Scan for the cell matching the given text and deliver its (X, Y) coordinate at center. 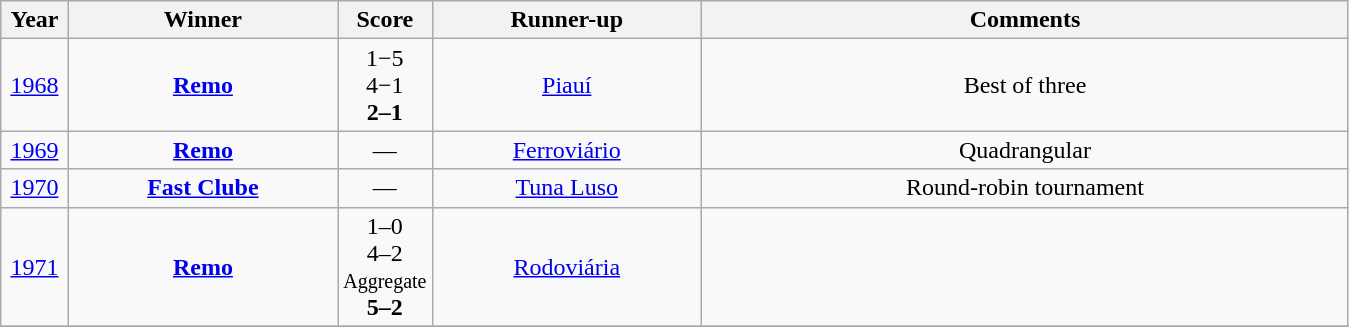
Winner (203, 20)
Rodoviária (567, 266)
1971 (34, 266)
Year (34, 20)
1969 (34, 150)
Comments (1026, 20)
Score (385, 20)
Round-robin tournament (1026, 188)
Piauí (567, 85)
Tuna Luso (567, 188)
Ferroviário (567, 150)
1–04–2Aggregate5–2 (385, 266)
Best of three (1026, 85)
1970 (34, 188)
Runner-up (567, 20)
1968 (34, 85)
Quadrangular (1026, 150)
Fast Clube (203, 188)
1−54−12–1 (385, 85)
